Locate the cell with the specified text and output its [x, y] center coordinate. 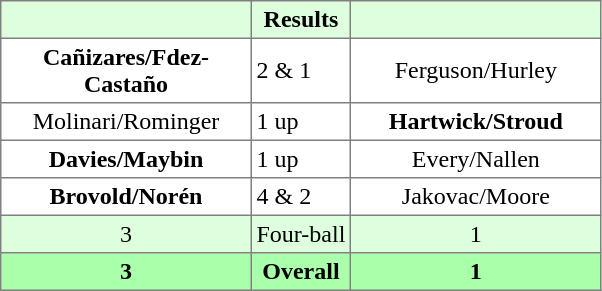
Overall [300, 272]
Ferguson/Hurley [476, 70]
Davies/Maybin [126, 159]
2 & 1 [300, 70]
Every/Nallen [476, 159]
Jakovac/Moore [476, 197]
4 & 2 [300, 197]
Four-ball [300, 234]
Cañizares/Fdez-Castaño [126, 70]
Hartwick/Stroud [476, 122]
Molinari/Rominger [126, 122]
Brovold/Norén [126, 197]
Results [300, 20]
